Scan for the cell matching the given text and deliver its (x, y) coordinate at center. 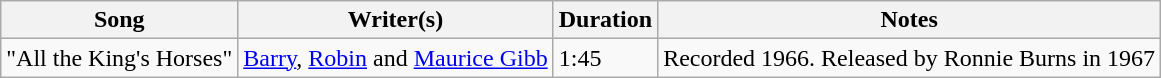
Writer(s) (396, 20)
Recorded 1966. Released by Ronnie Burns in 1967 (910, 58)
1:45 (605, 58)
"All the King's Horses" (120, 58)
Notes (910, 20)
Song (120, 20)
Barry, Robin and Maurice Gibb (396, 58)
Duration (605, 20)
